Pinpoint the cell where the given text exists, returning its (X, Y) midpoint coordinate. 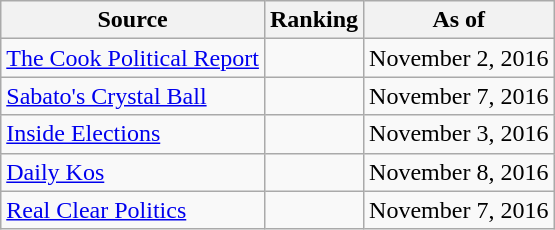
The Cook Political Report (133, 58)
As of (459, 20)
Sabato's Crystal Ball (133, 96)
Source (133, 20)
Real Clear Politics (133, 210)
November 3, 2016 (459, 134)
November 8, 2016 (459, 172)
November 2, 2016 (459, 58)
Daily Kos (133, 172)
Ranking (314, 20)
Inside Elections (133, 134)
